Search for the cell housing the specified text and yield its [x, y] center coordinate. 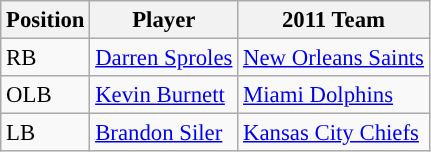
RB [46, 58]
OLB [46, 95]
Darren Sproles [164, 58]
2011 Team [334, 20]
Miami Dolphins [334, 95]
New Orleans Saints [334, 58]
Kansas City Chiefs [334, 133]
Position [46, 20]
Player [164, 20]
Kevin Burnett [164, 95]
LB [46, 133]
Brandon Siler [164, 133]
